Extract the [X, Y] coordinate from the center of the cell holding the provided text.  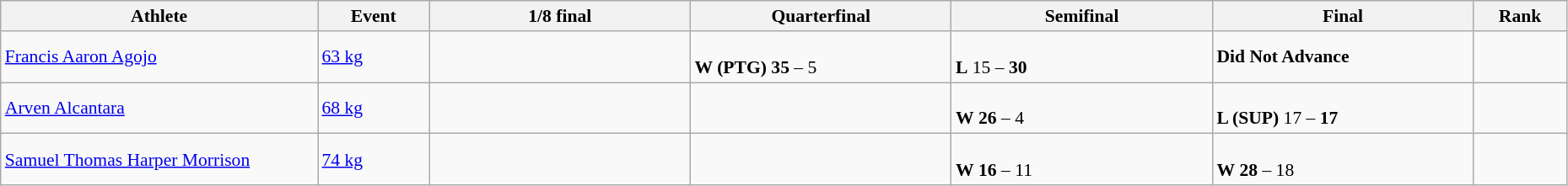
W 16 – 11 [1081, 160]
63 kg [373, 57]
W 28 – 18 [1343, 160]
Arven Alcantara [159, 108]
Quarterfinal [822, 16]
W 26 – 4 [1081, 108]
Francis Aaron Agojo [159, 57]
Rank [1520, 16]
74 kg [373, 160]
L 15 – 30 [1081, 57]
Did Not Advance [1343, 57]
Event [373, 16]
W (PTG) 35 – 5 [822, 57]
Samuel Thomas Harper Morrison [159, 160]
Final [1343, 16]
L (SUP) 17 – 17 [1343, 108]
1/8 final [560, 16]
68 kg [373, 108]
Athlete [159, 16]
Semifinal [1081, 16]
